Scan for the cell matching the given text and deliver its [X, Y] coordinate at center. 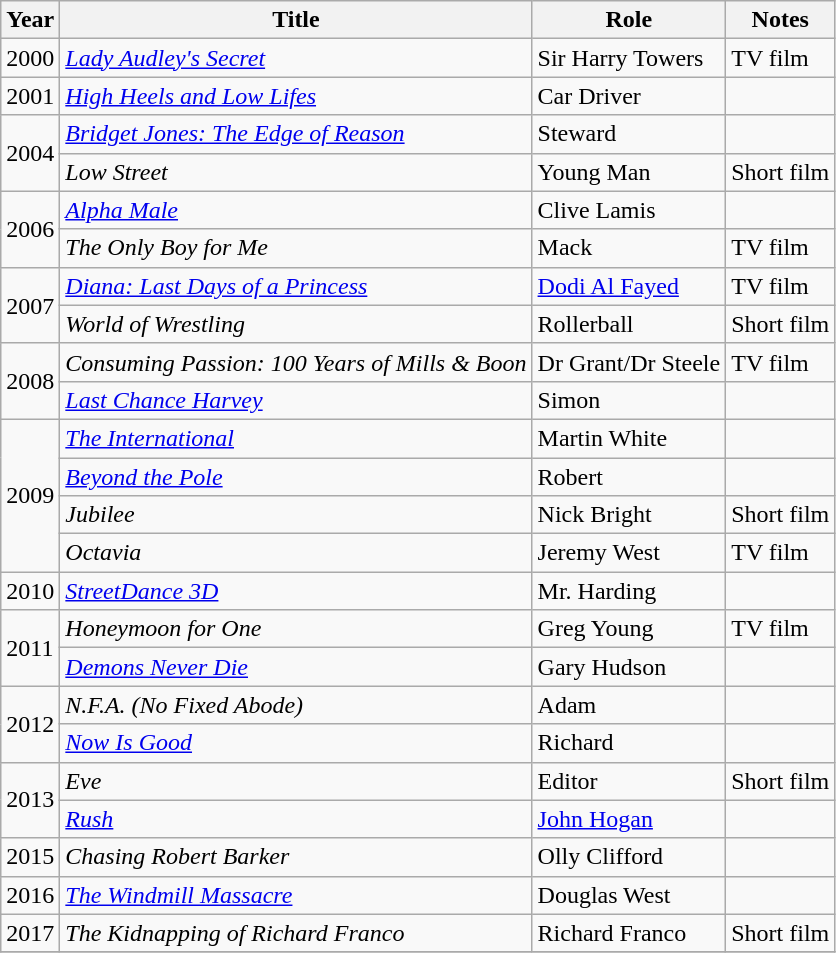
Consuming Passion: 100 Years of Mills & Boon [296, 362]
2001 [30, 96]
2007 [30, 305]
Alpha Male [296, 210]
N.F.A. (No Fixed Abode) [296, 705]
Nick Bright [629, 515]
Adam [629, 705]
Car Driver [629, 96]
Chasing Robert Barker [296, 857]
Year [30, 20]
2015 [30, 857]
The Windmill Massacre [296, 895]
Notes [780, 20]
Martin White [629, 438]
Now Is Good [296, 743]
Rush [296, 819]
Lady Audley's Secret [296, 58]
2011 [30, 648]
2009 [30, 495]
Young Man [629, 172]
The Kidnapping of Richard Franco [296, 933]
Low Street [296, 172]
2013 [30, 800]
Editor [629, 781]
2012 [30, 724]
Last Chance Harvey [296, 400]
Eve [296, 781]
Richard [629, 743]
2004 [30, 153]
Jubilee [296, 515]
2008 [30, 381]
Douglas West [629, 895]
The International [296, 438]
2000 [30, 58]
Mr. Harding [629, 591]
Steward [629, 134]
John Hogan [629, 819]
Simon [629, 400]
World of Wrestling [296, 324]
StreetDance 3D [296, 591]
Clive Lamis [629, 210]
Demons Never Die [296, 667]
Richard Franco [629, 933]
Dr Grant/Dr Steele [629, 362]
Title [296, 20]
Diana: Last Days of a Princess [296, 286]
Sir Harry Towers [629, 58]
Olly Clifford [629, 857]
Mack [629, 248]
Octavia [296, 553]
2010 [30, 591]
2006 [30, 229]
2016 [30, 895]
Bridget Jones: The Edge of Reason [296, 134]
Dodi Al Fayed [629, 286]
High Heels and Low Lifes [296, 96]
Robert [629, 477]
Rollerball [629, 324]
Greg Young [629, 629]
Beyond the Pole [296, 477]
Jeremy West [629, 553]
Honeymoon for One [296, 629]
2017 [30, 933]
The Only Boy for Me [296, 248]
Role [629, 20]
Gary Hudson [629, 667]
